Determine the (X, Y) coordinate at the center of the cell enclosing the given text.  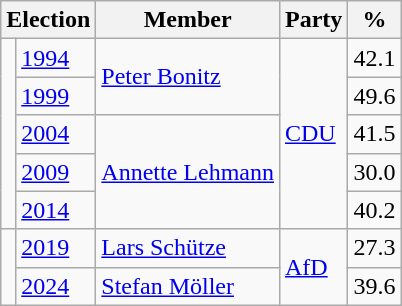
Annette Lehmann (188, 172)
Party (313, 20)
% (374, 20)
2024 (56, 286)
39.6 (374, 286)
Member (188, 20)
2004 (56, 134)
2019 (56, 248)
27.3 (374, 248)
Election (48, 20)
42.1 (374, 58)
CDU (313, 134)
AfD (313, 267)
Peter Bonitz (188, 77)
Lars Schütze (188, 248)
49.6 (374, 96)
Stefan Möller (188, 286)
2014 (56, 210)
2009 (56, 172)
41.5 (374, 134)
30.0 (374, 172)
1999 (56, 96)
1994 (56, 58)
40.2 (374, 210)
